Scan for the cell matching the given text and deliver its (x, y) coordinate at center. 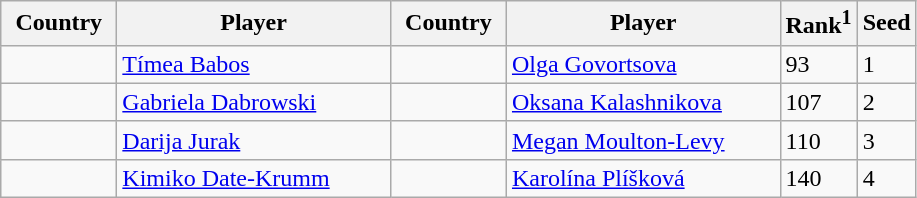
Karolína Plíšková (643, 178)
Seed (886, 24)
Darija Jurak (254, 140)
1 (886, 64)
Megan Moulton-Levy (643, 140)
3 (886, 140)
140 (818, 178)
Tímea Babos (254, 64)
Kimiko Date-Krumm (254, 178)
Rank1 (818, 24)
107 (818, 102)
110 (818, 140)
Olga Govortsova (643, 64)
Gabriela Dabrowski (254, 102)
2 (886, 102)
4 (886, 178)
93 (818, 64)
Oksana Kalashnikova (643, 102)
